Output the (X, Y) coordinate of the center of the cell containing the given text.  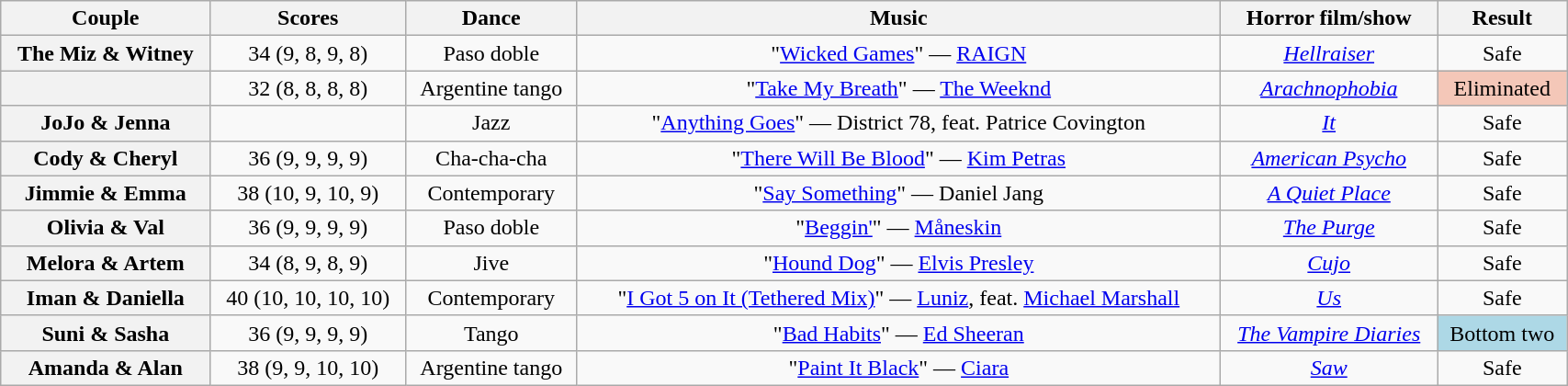
Cody & Cheryl (106, 158)
Saw (1329, 368)
Jive (491, 263)
"Bad Habits" — Ed Sheeran (898, 333)
Result (1503, 18)
The Purge (1329, 228)
JoJo & Jenna (106, 123)
"Say Something" — Daniel Jang (898, 193)
Amanda & Alan (106, 368)
Iman & Daniella (106, 298)
American Psycho (1329, 158)
Olivia & Val (106, 228)
Suni & Sasha (106, 333)
"Beggin'" — Måneskin (898, 228)
Tango (491, 333)
"Anything Goes" — District 78, feat. Patrice Covington (898, 123)
Couple (106, 18)
Dance (491, 18)
"Paint It Black" — Ciara (898, 368)
Hellraiser (1329, 53)
Melora & Artem (106, 263)
38 (9, 9, 10, 10) (309, 368)
Us (1329, 298)
Cujo (1329, 263)
"Hound Dog" — Elvis Presley (898, 263)
32 (8, 8, 8, 8) (309, 88)
Music (898, 18)
The Miz & Witney (106, 53)
38 (10, 9, 10, 9) (309, 193)
"I Got 5 on It (Tethered Mix)" — Luniz, feat. Michael Marshall (898, 298)
Jimmie & Emma (106, 193)
Bottom two (1503, 333)
"There Will Be Blood" — Kim Petras (898, 158)
34 (8, 9, 8, 9) (309, 263)
Scores (309, 18)
Arachnophobia (1329, 88)
40 (10, 10, 10, 10) (309, 298)
Horror film/show (1329, 18)
"Wicked Games" — RAIGN (898, 53)
"Take My Breath" — The Weeknd (898, 88)
It (1329, 123)
Eliminated (1503, 88)
Jazz (491, 123)
A Quiet Place (1329, 193)
The Vampire Diaries (1329, 333)
Cha-cha-cha (491, 158)
34 (9, 8, 9, 8) (309, 53)
